Provide the [x, y] coordinate of the cell's center where the given text is located.  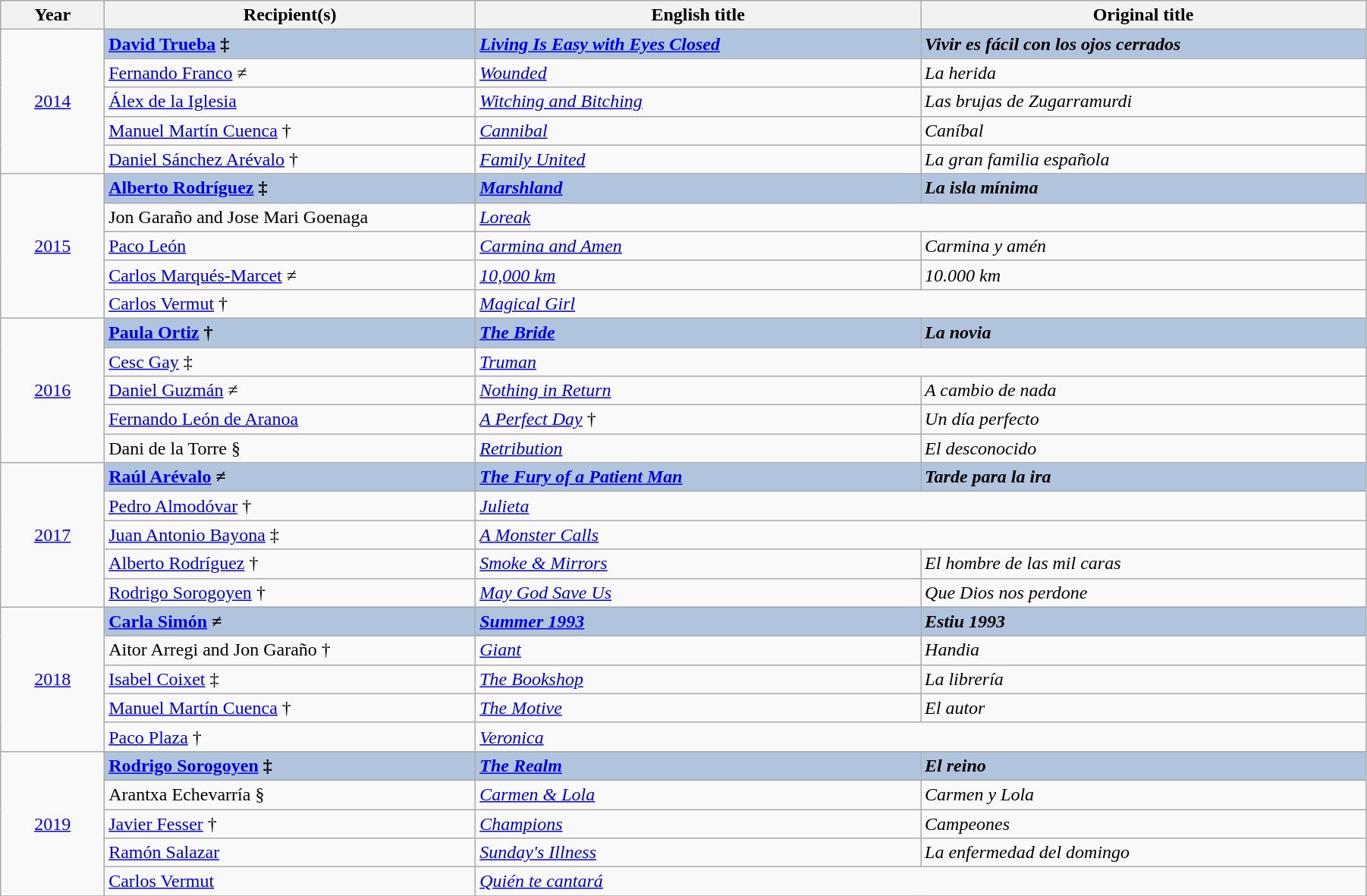
Carmina and Amen [698, 246]
Que Dios nos perdone [1144, 593]
Jon Garaño and Jose Mari Goenaga [290, 217]
Retribution [698, 448]
Wounded [698, 73]
A Monster Calls [921, 535]
La librería [1144, 679]
La enfermedad del domingo [1144, 853]
Living Is Easy with Eyes Closed [698, 44]
Carlos Vermut † [290, 303]
Carlos Vermut [290, 882]
La gran familia española [1144, 159]
A Perfect Day † [698, 420]
David Trueba ‡ [290, 44]
Álex de la Iglesia [290, 102]
Witching and Bitching [698, 102]
The Motive [698, 708]
10.000 km [1144, 275]
Vivir es fácil con los ojos cerrados [1144, 44]
El autor [1144, 708]
The Bride [698, 332]
Rodrigo Sorogoyen † [290, 593]
Carmina y amén [1144, 246]
Juan Antonio Bayona ‡ [290, 535]
English title [698, 15]
Recipient(s) [290, 15]
Carmen y Lola [1144, 794]
Arantxa Echevarría § [290, 794]
A cambio de nada [1144, 391]
Fernando Franco ≠ [290, 73]
Fernando León de Aranoa [290, 420]
Aitor Arregi and Jon Garaño † [290, 650]
El desconocido [1144, 448]
La novia [1144, 332]
2018 [53, 679]
Quién te cantará [921, 882]
Loreak [921, 217]
Ramón Salazar [290, 853]
2017 [53, 535]
Magical Girl [921, 303]
The Realm [698, 766]
Dani de la Torre § [290, 448]
The Fury of a Patient Man [698, 477]
Caníbal [1144, 130]
Paula Ortiz † [290, 332]
Nothing in Return [698, 391]
Carla Simón ≠ [290, 621]
Smoke & Mirrors [698, 564]
Isabel Coixet ‡ [290, 679]
Cesc Gay ‡ [290, 362]
Javier Fesser † [290, 823]
Paco Plaza † [290, 737]
2016 [53, 390]
El reino [1144, 766]
Daniel Guzmán ≠ [290, 391]
Pedro Almodóvar † [290, 506]
Paco León [290, 246]
2014 [53, 102]
Daniel Sánchez Arévalo † [290, 159]
Carlos Marqués-Marcet ≠ [290, 275]
Alberto Rodríguez ‡ [290, 188]
Truman [921, 362]
Cannibal [698, 130]
10,000 km [698, 275]
May God Save Us [698, 593]
Carmen & Lola [698, 794]
Estiu 1993 [1144, 621]
Sunday's Illness [698, 853]
Summer 1993 [698, 621]
2015 [53, 246]
Veronica [921, 737]
Family United [698, 159]
La isla mínima [1144, 188]
Giant [698, 650]
Rodrigo Sorogoyen ‡ [290, 766]
Alberto Rodríguez † [290, 564]
Tarde para la ira [1144, 477]
2019 [53, 823]
La herida [1144, 73]
El hombre de las mil caras [1144, 564]
Raúl Arévalo ≠ [290, 477]
Un día perfecto [1144, 420]
Original title [1144, 15]
The Bookshop [698, 679]
Champions [698, 823]
Year [53, 15]
Marshland [698, 188]
Handia [1144, 650]
Campeones [1144, 823]
Julieta [921, 506]
Las brujas de Zugarramurdi [1144, 102]
